Search for the cell housing the specified text and yield its (x, y) center coordinate. 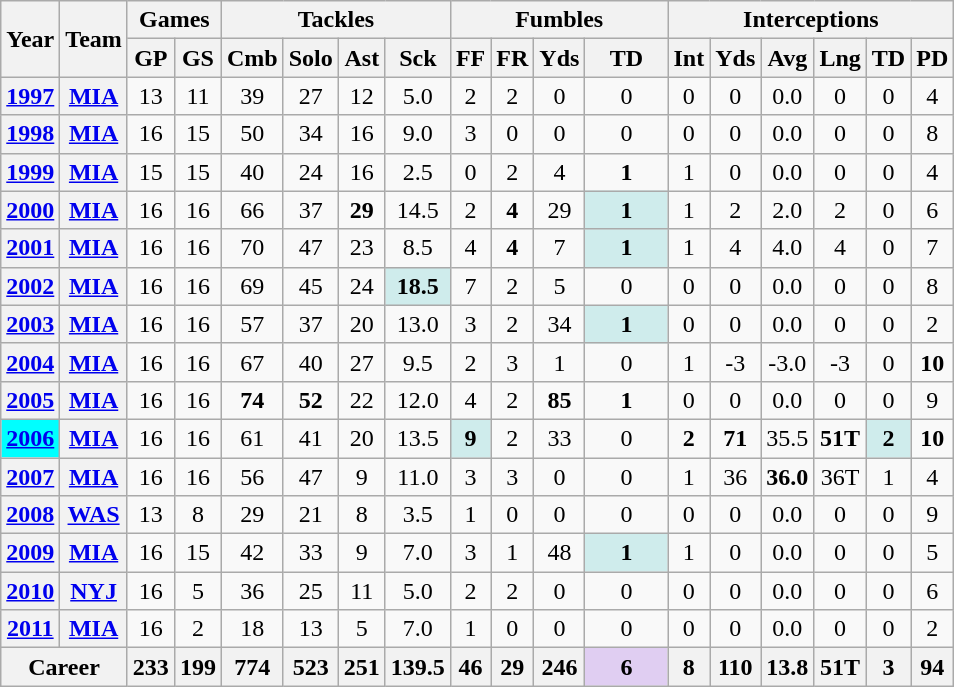
FF (470, 58)
18 (252, 629)
110 (736, 667)
12 (362, 96)
18.5 (418, 286)
2002 (30, 286)
2011 (30, 629)
21 (310, 515)
14.5 (418, 210)
NYJ (94, 591)
Interceptions (811, 20)
8.5 (418, 248)
2005 (30, 400)
251 (362, 667)
13.5 (418, 438)
9.5 (418, 362)
2004 (30, 362)
46 (470, 667)
FR (512, 58)
13.0 (418, 324)
56 (252, 477)
Fumbles (559, 20)
22 (362, 400)
Lng (840, 58)
-3.0 (788, 362)
Games (174, 20)
1999 (30, 172)
2.5 (418, 172)
57 (252, 324)
2010 (30, 591)
25 (310, 591)
85 (560, 400)
Team (94, 39)
Sck (418, 58)
94 (932, 667)
2001 (30, 248)
2009 (30, 553)
WAS (94, 515)
Solo (310, 58)
199 (198, 667)
Year (30, 39)
Avg (788, 58)
13.8 (788, 667)
39 (252, 96)
41 (310, 438)
9.0 (418, 134)
1998 (30, 134)
1997 (30, 96)
2000 (30, 210)
71 (736, 438)
Int (689, 58)
233 (150, 667)
48 (560, 553)
45 (310, 286)
35.5 (788, 438)
12.0 (418, 400)
36T (840, 477)
74 (252, 400)
66 (252, 210)
774 (252, 667)
139.5 (418, 667)
2008 (30, 515)
GS (198, 58)
2006 (30, 438)
67 (252, 362)
Cmb (252, 58)
Tackles (336, 20)
69 (252, 286)
2003 (30, 324)
PD (932, 58)
Ast (362, 58)
61 (252, 438)
2.0 (788, 210)
246 (560, 667)
36.0 (788, 477)
11.0 (418, 477)
2007 (30, 477)
52 (310, 400)
4.0 (788, 248)
GP (150, 58)
Career (64, 667)
42 (252, 553)
23 (362, 248)
3.5 (418, 515)
70 (252, 248)
523 (310, 667)
50 (252, 134)
